Identify which cell holds the provided text, then report its [X, Y] central coordinate. 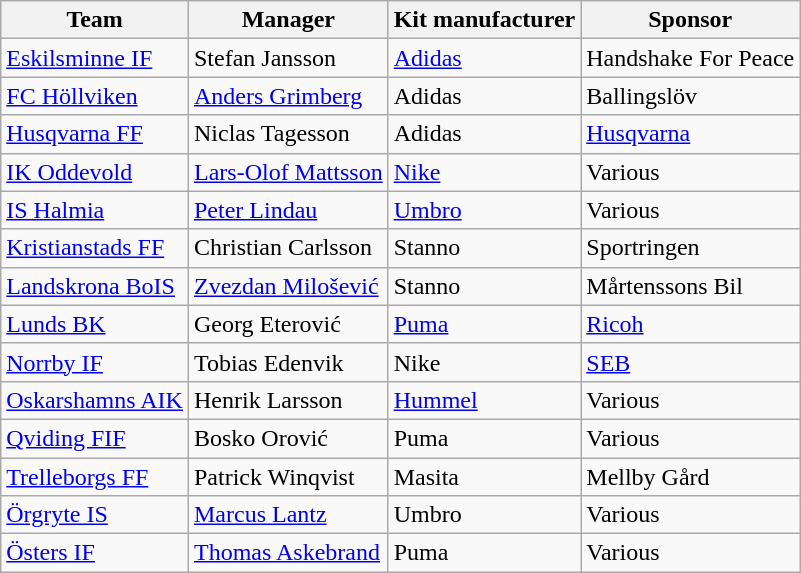
Patrick Winqvist [288, 477]
FC Höllviken [95, 96]
Peter Lindau [288, 210]
Bosko Orović [288, 438]
Team [95, 20]
Oskarshamns AIK [95, 400]
Lunds BK [95, 324]
Husqvarna FF [95, 134]
Handshake For Peace [690, 58]
Norrby IF [95, 362]
IS Halmia [95, 210]
Ricoh [690, 324]
Marcus Lantz [288, 515]
Masita [484, 477]
Anders Grimberg [288, 96]
Trelleborgs FF [95, 477]
Ballingslöv [690, 96]
Christian Carlsson [288, 248]
Sportringen [690, 248]
IK Oddevold [95, 172]
Eskilsminne IF [95, 58]
Hummel [484, 400]
Landskrona BoIS [95, 286]
Kristianstads FF [95, 248]
Tobias Edenvik [288, 362]
Henrik Larsson [288, 400]
Husqvarna [690, 134]
Mårtenssons Bil [690, 286]
SEB [690, 362]
Kit manufacturer [484, 20]
Sponsor [690, 20]
Niclas Tagesson [288, 134]
Manager [288, 20]
Qviding FIF [95, 438]
Östers IF [95, 553]
Stefan Jansson [288, 58]
Zvezdan Milošević [288, 286]
Lars-Olof Mattsson [288, 172]
Georg Eterović [288, 324]
Örgryte IS [95, 515]
Thomas Askebrand [288, 553]
Mellby Gård [690, 477]
